Search for the cell housing the specified text and yield its (X, Y) center coordinate. 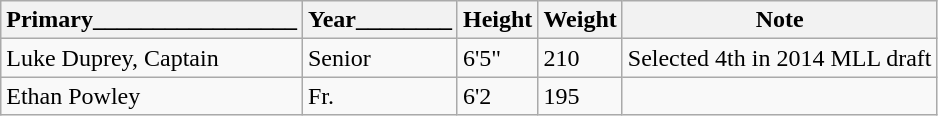
195 (580, 96)
210 (580, 58)
6'5" (497, 58)
Selected 4th in 2014 MLL draft (780, 58)
6'2 (497, 96)
Senior (380, 58)
Year________ (380, 20)
Weight (580, 20)
Fr. (380, 96)
Primary_________________ (152, 20)
Luke Duprey, Captain (152, 58)
Ethan Powley (152, 96)
Note (780, 20)
Height (497, 20)
